Find where the given text appears and provide that cell's center as [x, y] coordinate. 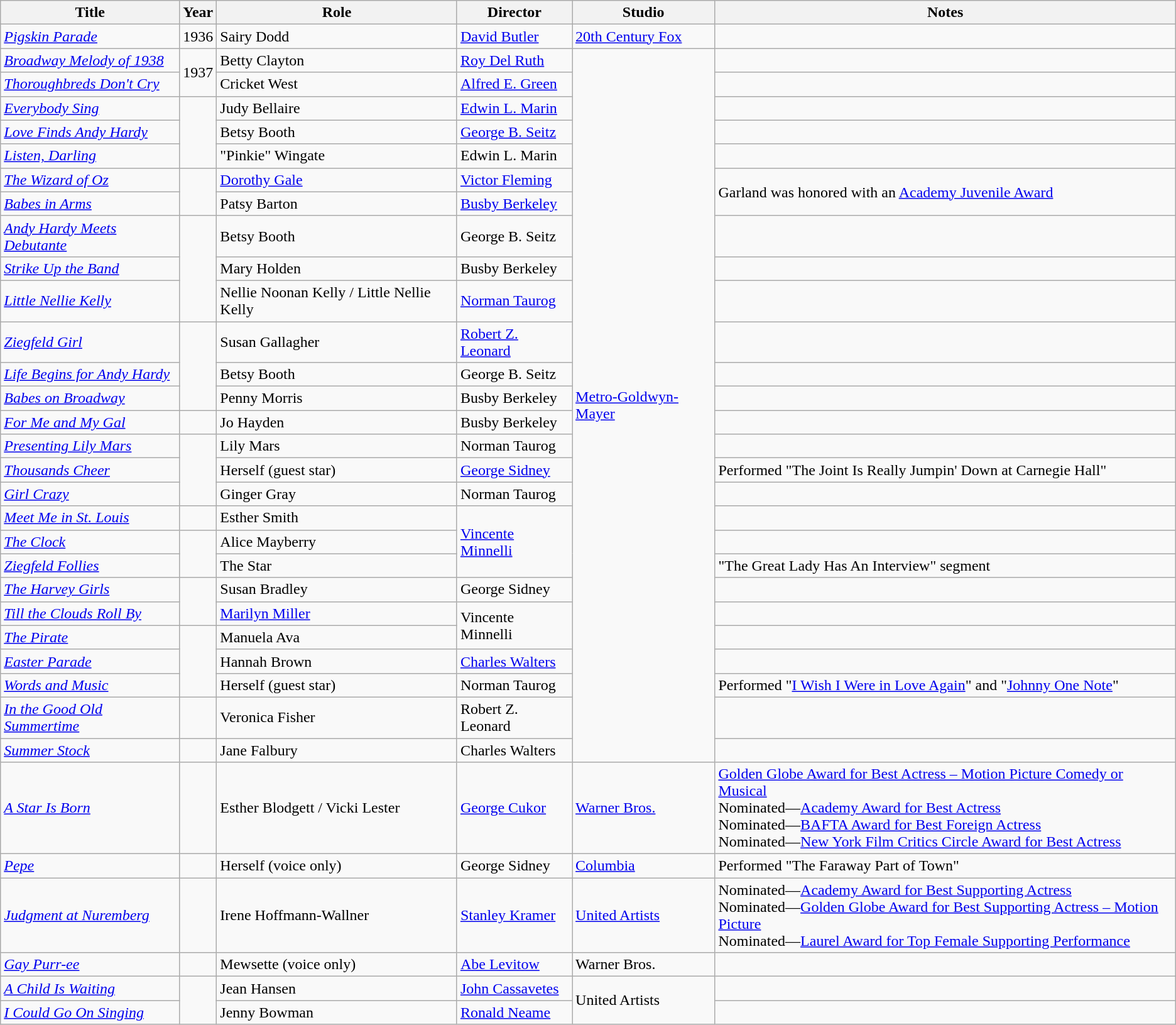
Presenting Lily Mars [90, 446]
Ziegfeld Follies [90, 566]
Andy Hardy Meets Debutante [90, 236]
Mewsette (voice only) [337, 965]
Mary Holden [337, 268]
Lily Mars [337, 446]
Broadway Melody of 1938 [90, 60]
Manuela Ava [337, 637]
George Cukor [514, 808]
Summer Stock [90, 750]
John Cassavetes [514, 989]
Judy Bellaire [337, 108]
Garland was honored with an Academy Juvenile Award [945, 192]
The Harvey Girls [90, 589]
A Star Is Born [90, 808]
Pepe [90, 866]
I Could Go On Singing [90, 1012]
Irene Hoffmann-Wallner [337, 915]
Veronica Fisher [337, 718]
Jane Falbury [337, 750]
Notes [945, 13]
Roy Del Ruth [514, 60]
The Clock [90, 542]
Role [337, 13]
"The Great Lady Has An Interview" segment [945, 566]
Performed "The Joint Is Really Jumpin' Down at Carnegie Hall" [945, 470]
Herself (voice only) [337, 866]
Easter Parade [90, 661]
A Child Is Waiting [90, 989]
Ronald Neame [514, 1012]
David Butler [514, 36]
1936 [199, 36]
Dorothy Gale [337, 180]
Alice Mayberry [337, 542]
Thoroughbreds Don't Cry [90, 84]
Penny Morris [337, 398]
Studio [643, 13]
Alfred E. Green [514, 84]
For Me and My Gal [90, 422]
1937 [199, 72]
Little Nellie Kelly [90, 300]
Susan Bradley [337, 589]
Performed "I Wish I Were in Love Again" and "Johnny One Note" [945, 685]
Sairy Dodd [337, 36]
Meet Me in St. Louis [90, 518]
The Pirate [90, 637]
Performed "The Faraway Part of Town" [945, 866]
Nellie Noonan Kelly / Little Nellie Kelly [337, 300]
Ziegfeld Girl [90, 342]
Marilyn Miller [337, 613]
Jean Hansen [337, 989]
The Wizard of Oz [90, 180]
Cricket West [337, 84]
Susan Gallagher [337, 342]
Esther Blodgett / Vicki Lester [337, 808]
Girl Crazy [90, 494]
Babes in Arms [90, 204]
Thousands Cheer [90, 470]
Ginger Gray [337, 494]
Words and Music [90, 685]
Title [90, 13]
Hannah Brown [337, 661]
Babes on Broadway [90, 398]
In the Good Old Summertime [90, 718]
20th Century Fox [643, 36]
Life Begins for Andy Hardy [90, 375]
Everybody Sing [90, 108]
Stanley Kramer [514, 915]
"Pinkie" Wingate [337, 156]
Esther Smith [337, 518]
Victor Fleming [514, 180]
Till the Clouds Roll By [90, 613]
Columbia [643, 866]
Jo Hayden [337, 422]
Betty Clayton [337, 60]
Director [514, 13]
Metro-Goldwyn-Mayer [643, 405]
Gay Purr-ee [90, 965]
The Star [337, 566]
Strike Up the Band [90, 268]
Year [199, 13]
Abe Levitow [514, 965]
Patsy Barton [337, 204]
Jenny Bowman [337, 1012]
Pigskin Parade [90, 36]
Love Finds Andy Hardy [90, 132]
Listen, Darling [90, 156]
Judgment at Nuremberg [90, 915]
